Provide the [X, Y] coordinate of the cell's center where the given text is located.  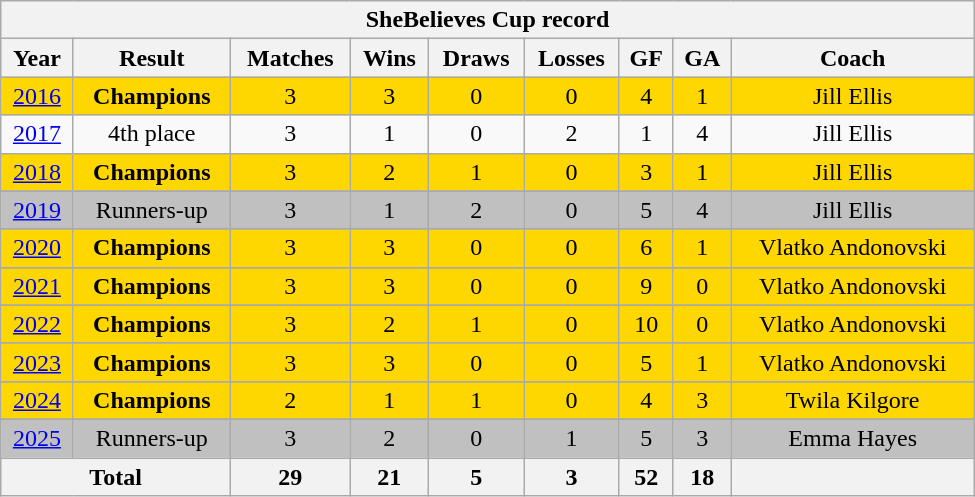
Matches [290, 58]
GA [702, 58]
9 [646, 286]
GF [646, 58]
4th place [152, 134]
6 [646, 248]
2020 [37, 248]
Total [116, 477]
Losses [572, 58]
2025 [37, 438]
Wins [389, 58]
18 [702, 477]
Emma Hayes [852, 438]
Coach [852, 58]
10 [646, 324]
Result [152, 58]
Twila Kilgore [852, 400]
2024 [37, 400]
2022 [37, 324]
2016 [37, 96]
21 [389, 477]
2021 [37, 286]
52 [646, 477]
2023 [37, 362]
Year [37, 58]
SheBelieves Cup record [488, 20]
2017 [37, 134]
2018 [37, 172]
Draws [476, 58]
29 [290, 477]
2019 [37, 210]
